Output the (X, Y) coordinate of the center of the cell containing the given text.  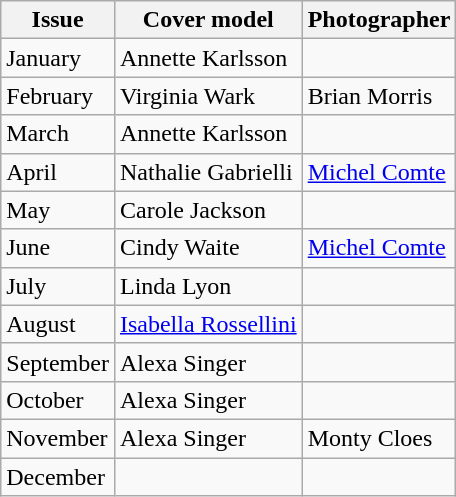
April (58, 172)
June (58, 248)
Cindy Waite (208, 248)
Carole Jackson (208, 210)
November (58, 438)
Monty Cloes (379, 438)
January (58, 58)
Photographer (379, 20)
Issue (58, 20)
March (58, 134)
December (58, 477)
July (58, 286)
Brian Morris (379, 96)
September (58, 362)
February (58, 96)
October (58, 400)
Linda Lyon (208, 286)
Virginia Wark (208, 96)
Nathalie Gabrielli (208, 172)
August (58, 324)
Isabella Rossellini (208, 324)
May (58, 210)
Cover model (208, 20)
